Identify which cell holds the provided text, then report its (x, y) central coordinate. 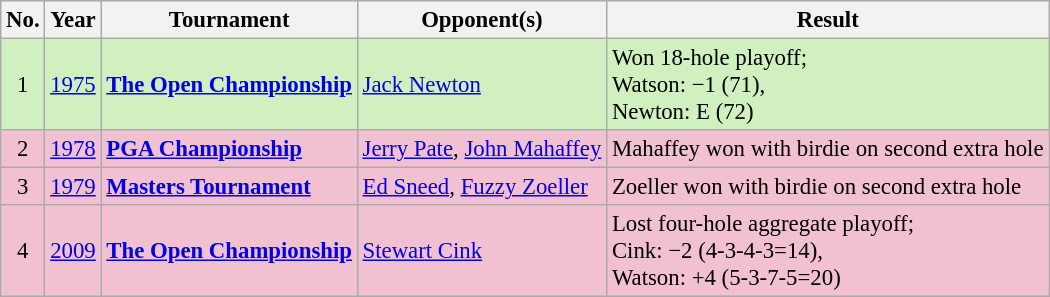
Zoeller won with birdie on second extra hole (828, 187)
Year (73, 20)
Opponent(s) (482, 20)
Lost four-hole aggregate playoff;Cink: −2 (4-3-4-3=14),Watson: +4 (5-3-7-5=20) (828, 251)
Stewart Cink (482, 251)
Jerry Pate, John Mahaffey (482, 149)
Won 18-hole playoff;Watson: −1 (71),Newton: E (72) (828, 85)
Tournament (229, 20)
PGA Championship (229, 149)
2009 (73, 251)
3 (23, 187)
1 (23, 85)
1979 (73, 187)
Mahaffey won with birdie on second extra hole (828, 149)
Ed Sneed, Fuzzy Zoeller (482, 187)
1975 (73, 85)
Jack Newton (482, 85)
Masters Tournament (229, 187)
2 (23, 149)
No. (23, 20)
4 (23, 251)
1978 (73, 149)
Result (828, 20)
